For the text-containing cell, return its midpoint in [X, Y] coordinate format. 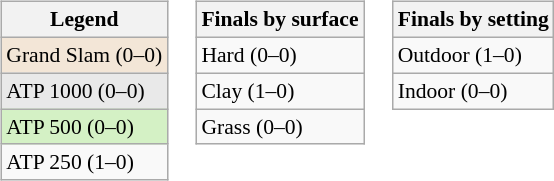
Grand Slam (0–0) [84, 55]
Indoor (0–0) [474, 91]
Grass (0–0) [280, 127]
ATP 250 (1–0) [84, 162]
ATP 1000 (0–0) [84, 91]
Clay (1–0) [280, 91]
ATP 500 (0–0) [84, 127]
Finals by setting [474, 20]
Outdoor (1–0) [474, 55]
Legend [84, 20]
Finals by surface [280, 20]
Hard (0–0) [280, 55]
